Pinpoint the cell where the given text exists, returning its [X, Y] midpoint coordinate. 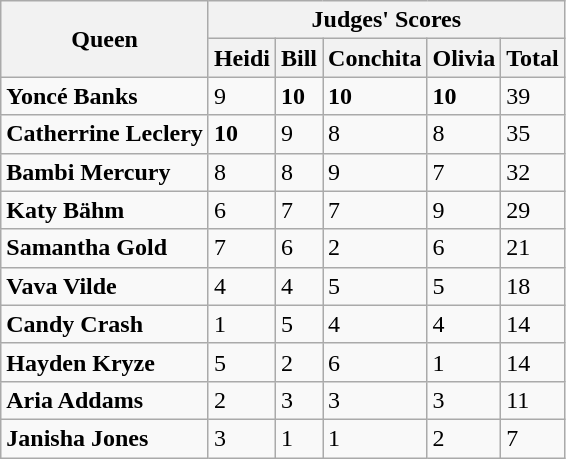
Aria Addams [105, 400]
Vava Vilde [105, 286]
Judges' Scores [386, 20]
Samantha Gold [105, 248]
Katy Bähm [105, 210]
21 [533, 248]
Yoncé Banks [105, 96]
Heidi [242, 58]
29 [533, 210]
18 [533, 286]
11 [533, 400]
Candy Crash [105, 324]
Queen [105, 39]
35 [533, 134]
Total [533, 58]
Catherrine Leclery [105, 134]
Janisha Jones [105, 438]
Conchita [375, 58]
Bill [298, 58]
39 [533, 96]
Olivia [464, 58]
32 [533, 172]
Bambi Mercury [105, 172]
Hayden Kryze [105, 362]
